Provide the (x, y) coordinate of the cell's center where the given text is located.  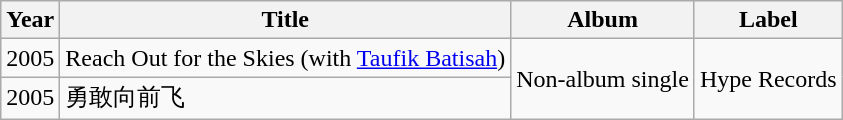
Year (30, 20)
Reach Out for the Skies (with Taufik Batisah) (286, 58)
Non-album single (603, 80)
Title (286, 20)
Album (603, 20)
Label (768, 20)
Hype Records (768, 80)
勇敢向前飞 (286, 98)
